Extract the (x, y) coordinate from the center of the cell holding the provided text.  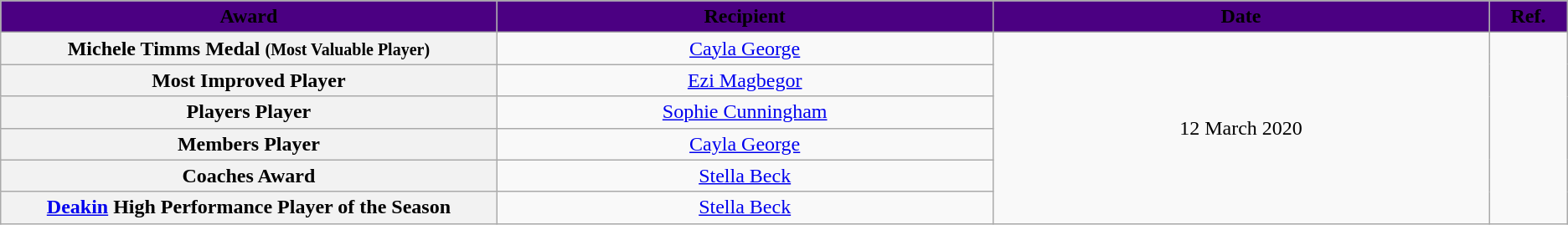
Ezi Magbegor (745, 80)
Recipient (745, 17)
Date (1240, 17)
Michele Timms Medal (Most Valuable Player) (249, 49)
12 March 2020 (1240, 128)
Coaches Award (249, 176)
Award (249, 17)
Members Player (249, 144)
Deakin High Performance Player of the Season (249, 207)
Ref. (1529, 17)
Players Player (249, 112)
Most Improved Player (249, 80)
Sophie Cunningham (745, 112)
